Capture the cell that displays the provided text and extract its (X, Y) central coordinate. 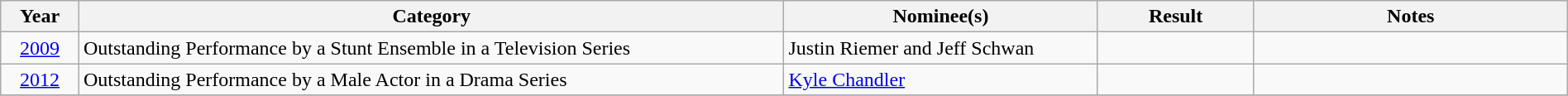
Outstanding Performance by a Male Actor in a Drama Series (432, 79)
Notes (1411, 17)
2012 (40, 79)
Justin Riemer and Jeff Schwan (941, 48)
2009 (40, 48)
Kyle Chandler (941, 79)
Category (432, 17)
Year (40, 17)
Outstanding Performance by a Stunt Ensemble in a Television Series (432, 48)
Result (1176, 17)
Nominee(s) (941, 17)
